Capture the cell that displays the provided text and extract its (X, Y) central coordinate. 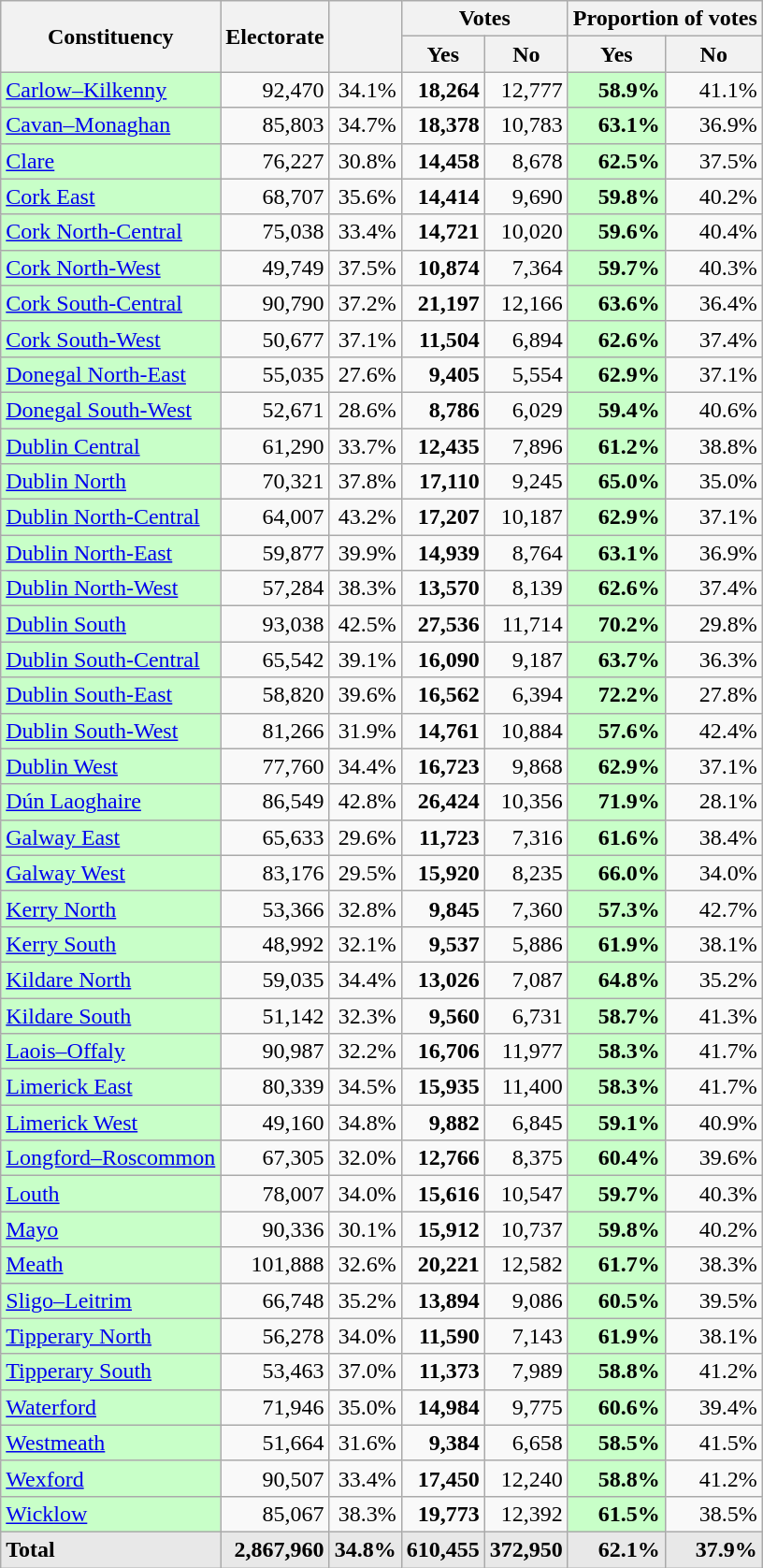
7,989 (525, 1372)
36.4% (713, 303)
21,197 (443, 303)
Cork East (110, 196)
Tipperary South (110, 1372)
38.8% (713, 446)
41.3% (713, 1015)
7,316 (525, 837)
8,235 (525, 873)
16,090 (443, 660)
42.8% (365, 802)
Votes (484, 19)
Dublin South-East (110, 695)
6,658 (525, 1443)
62.5% (616, 161)
10,874 (443, 268)
Tipperary North (110, 1336)
59.4% (616, 410)
Dublin North-East (110, 553)
60.4% (616, 1158)
39.5% (713, 1300)
12,240 (525, 1478)
41.5% (713, 1443)
Cork South-West (110, 339)
9,560 (443, 1015)
39.1% (365, 660)
60.5% (616, 1300)
90,336 (275, 1229)
15,935 (443, 1087)
Kildare North (110, 980)
7,143 (525, 1336)
14,458 (443, 161)
28.1% (713, 802)
32.2% (365, 1052)
71,946 (275, 1407)
64,007 (275, 517)
52,671 (275, 410)
49,749 (275, 268)
Donegal North-East (110, 374)
12,777 (525, 90)
Kerry North (110, 908)
Constituency (110, 36)
77,760 (275, 766)
31.6% (365, 1443)
63.6% (616, 303)
15,616 (443, 1194)
61,290 (275, 446)
6,731 (525, 1015)
39.4% (713, 1407)
6,894 (525, 339)
36.3% (713, 660)
70,321 (275, 482)
Limerick West (110, 1123)
32.3% (365, 1015)
Wexford (110, 1478)
9,187 (525, 660)
93,038 (275, 624)
72.2% (616, 695)
19,773 (443, 1514)
43.2% (365, 517)
57.3% (616, 908)
53,463 (275, 1372)
26,424 (443, 802)
Dublin Central (110, 446)
41.1% (713, 90)
9,868 (525, 766)
39.9% (365, 553)
5,886 (525, 944)
9,384 (443, 1443)
66.0% (616, 873)
14,984 (443, 1407)
32.0% (365, 1158)
81,266 (275, 731)
Westmeath (110, 1443)
30.1% (365, 1229)
17,110 (443, 482)
12,435 (443, 446)
62.1% (616, 1549)
76,227 (275, 161)
37.0% (365, 1372)
49,160 (275, 1123)
15,912 (443, 1229)
Galway West (110, 873)
27.6% (365, 374)
34.5% (365, 1087)
7,364 (525, 268)
28.6% (365, 410)
83,176 (275, 873)
57,284 (275, 588)
53,366 (275, 908)
Dublin South-Central (110, 660)
8,786 (443, 410)
65,542 (275, 660)
5,554 (525, 374)
61.7% (616, 1265)
48,992 (275, 944)
17,450 (443, 1478)
11,723 (443, 837)
15,920 (443, 873)
Dublin South (110, 624)
68,707 (275, 196)
610,455 (443, 1549)
Dublin West (110, 766)
85,803 (275, 125)
38.5% (713, 1514)
18,264 (443, 90)
29.6% (365, 837)
59.6% (616, 232)
7,360 (525, 908)
71.9% (616, 802)
92,470 (275, 90)
37.9% (713, 1549)
Cork South-Central (110, 303)
Carlow–Kilkenny (110, 90)
9,845 (443, 908)
10,547 (525, 1194)
Wicklow (110, 1514)
11,400 (525, 1087)
90,507 (275, 1478)
42.4% (713, 731)
Limerick East (110, 1087)
7,896 (525, 446)
8,678 (525, 161)
10,737 (525, 1229)
29.5% (365, 873)
70.2% (616, 624)
14,414 (443, 196)
11,504 (443, 339)
90,790 (275, 303)
Louth (110, 1194)
Electorate (275, 36)
Meath (110, 1265)
Kildare South (110, 1015)
86,549 (275, 802)
59,877 (275, 553)
10,356 (525, 802)
40.4% (713, 232)
65.0% (616, 482)
13,570 (443, 588)
Galway East (110, 837)
40.9% (713, 1123)
8,764 (525, 553)
61.2% (616, 446)
10,187 (525, 517)
12,392 (525, 1514)
80,339 (275, 1087)
Mayo (110, 1229)
33.7% (365, 446)
Cork North-West (110, 268)
6,845 (525, 1123)
51,664 (275, 1443)
Laois–Offaly (110, 1052)
16,723 (443, 766)
40.6% (713, 410)
59.1% (616, 1123)
20,221 (443, 1265)
32.1% (365, 944)
Sligo–Leitrim (110, 1300)
16,562 (443, 695)
58.9% (616, 90)
11,590 (443, 1336)
Waterford (110, 1407)
14,721 (443, 232)
59,035 (275, 980)
8,375 (525, 1158)
2,867,960 (275, 1549)
66,748 (275, 1300)
56,278 (275, 1336)
13,026 (443, 980)
64.8% (616, 980)
55,035 (275, 374)
38.4% (713, 837)
Dublin North-West (110, 588)
14,939 (443, 553)
Dublin North-Central (110, 517)
57.6% (616, 731)
90,987 (275, 1052)
75,038 (275, 232)
27.8% (713, 695)
34.7% (365, 125)
Dublin South-West (110, 731)
10,884 (525, 731)
11,977 (525, 1052)
34.1% (365, 90)
6,394 (525, 695)
12,166 (525, 303)
101,888 (275, 1265)
Longford–Roscommon (110, 1158)
9,086 (525, 1300)
6,029 (525, 410)
14,761 (443, 731)
Cork North-Central (110, 232)
Dún Laoghaire (110, 802)
50,677 (275, 339)
12,582 (525, 1265)
58,820 (275, 695)
Proportion of votes (665, 19)
51,142 (275, 1015)
10,020 (525, 232)
Dublin North (110, 482)
37.2% (365, 303)
11,373 (443, 1372)
42.5% (365, 624)
42.7% (713, 908)
67,305 (275, 1158)
8,139 (525, 588)
61.6% (616, 837)
63.7% (616, 660)
Cavan–Monaghan (110, 125)
61.5% (616, 1514)
58.7% (616, 1015)
Donegal South-West (110, 410)
35.6% (365, 196)
9,882 (443, 1123)
12,766 (443, 1158)
10,783 (525, 125)
13,894 (443, 1300)
11,714 (525, 624)
9,690 (525, 196)
Clare (110, 161)
32.6% (365, 1265)
372,950 (525, 1549)
78,007 (275, 1194)
27,536 (443, 624)
17,207 (443, 517)
37.8% (365, 482)
18,378 (443, 125)
32.8% (365, 908)
9,537 (443, 944)
9,405 (443, 374)
7,087 (525, 980)
Total (110, 1549)
65,633 (275, 837)
29.8% (713, 624)
85,067 (275, 1514)
9,245 (525, 482)
30.8% (365, 161)
9,775 (525, 1407)
31.9% (365, 731)
58.5% (616, 1443)
Kerry South (110, 944)
16,706 (443, 1052)
60.6% (616, 1407)
